For the text-containing cell, return its midpoint in [X, Y] coordinate format. 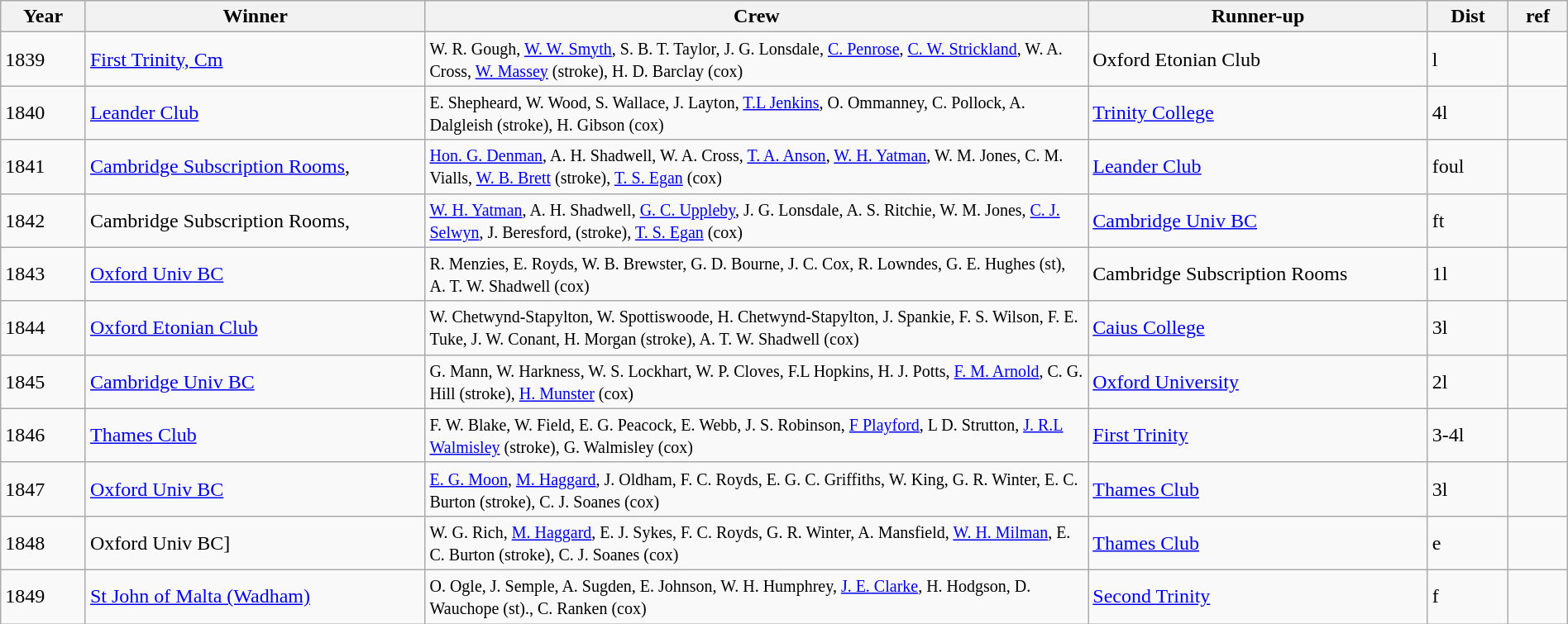
F. W. Blake, W. Field, E. G. Peacock, E. Webb, J. S. Robinson, F Playford, L D. Strutton, J. R.L Walmisley (stroke), G. Walmisley (cox) [757, 435]
1843 [43, 274]
Second Trinity [1259, 597]
2l [1467, 382]
Dist [1467, 17]
St John of Malta (Wadham) [255, 597]
f [1467, 597]
Trinity College [1259, 112]
4l [1467, 112]
Year [43, 17]
e [1467, 542]
3-4l [1467, 435]
Caius College [1259, 327]
W. G. Rich, M. Haggard, E. J. Sykes, F. C. Royds, G. R. Winter, A. Mansfield, W. H. Milman, E. C. Burton (stroke), C. J. Soanes (cox) [757, 542]
W. R. Gough, W. W. Smyth, S. B. T. Taylor, J. G. Lonsdale, C. Penrose, C. W. Strickland, W. A. Cross, W. Massey (stroke), H. D. Barclay (cox) [757, 60]
1839 [43, 60]
R. Menzies, E. Royds, W. B. Brewster, G. D. Bourne, J. C. Cox, R. Lowndes, G. E. Hughes (st), A. T. W. Shadwell (cox) [757, 274]
Cambridge Subscription Rooms [1259, 274]
Runner-up [1259, 17]
First Trinity [1259, 435]
Oxford University [1259, 382]
1845 [43, 382]
1841 [43, 167]
1848 [43, 542]
1846 [43, 435]
1844 [43, 327]
W. H. Yatman, A. H. Shadwell, G. C. Uppleby, J. G. Lonsdale, A. S. Ritchie, W. M. Jones, C. J. Selwyn, J. Beresford, (stroke), T. S. Egan (cox) [757, 220]
1l [1467, 274]
1840 [43, 112]
O. Ogle, J. Semple, A. Sugden, E. Johnson, W. H. Humphrey, J. E. Clarke, H. Hodgson, D. Wauchope (st)., C. Ranken (cox) [757, 597]
foul [1467, 167]
Hon. G. Denman, A. H. Shadwell, W. A. Cross, T. A. Anson, W. H. Yatman, W. M. Jones, C. M. Vialls, W. B. Brett (stroke), T. S. Egan (cox) [757, 167]
1847 [43, 489]
G. Mann, W. Harkness, W. S. Lockhart, W. P. Cloves, F.L Hopkins, H. J. Potts, F. M. Arnold, C. G. Hill (stroke), H. Munster (cox) [757, 382]
ft [1467, 220]
Winner [255, 17]
1849 [43, 597]
First Trinity, Cm [255, 60]
E. Shepheard, W. Wood, S. Wallace, J. Layton, T.L Jenkins, O. Ommanney, C. Pollock, A. Dalgleish (stroke), H. Gibson (cox) [757, 112]
1842 [43, 220]
Crew [757, 17]
Oxford Univ BC] [255, 542]
E. G. Moon, M. Haggard, J. Oldham, F. C. Royds, E. G. C. Griffiths, W. King, G. R. Winter, E. C. Burton (stroke), C. J. Soanes (cox) [757, 489]
ref [1538, 17]
l [1467, 60]
